Extract the (X, Y) coordinate from the center of the cell holding the provided text.  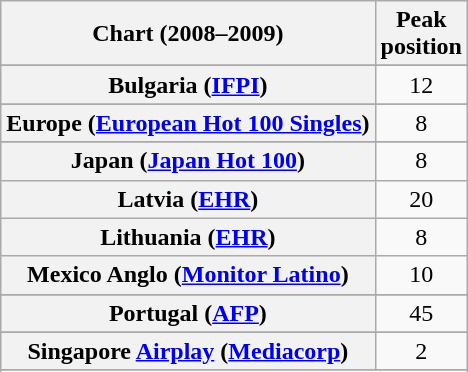
Peakposition (421, 34)
10 (421, 275)
Bulgaria (IFPI) (188, 85)
20 (421, 199)
2 (421, 351)
Japan (Japan Hot 100) (188, 161)
Singapore Airplay (Mediacorp) (188, 351)
Lithuania (EHR) (188, 237)
Portugal (AFP) (188, 313)
45 (421, 313)
Mexico Anglo (Monitor Latino) (188, 275)
Latvia (EHR) (188, 199)
12 (421, 85)
Chart (2008–2009) (188, 34)
Europe (European Hot 100 Singles) (188, 123)
